Identify which cell holds the provided text, then report its [x, y] central coordinate. 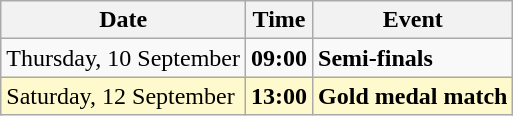
Event [413, 20]
09:00 [280, 58]
Date [124, 20]
Gold medal match [413, 96]
Saturday, 12 September [124, 96]
Semi-finals [413, 58]
13:00 [280, 96]
Thursday, 10 September [124, 58]
Time [280, 20]
